Scan for the cell matching the given text and deliver its (X, Y) coordinate at center. 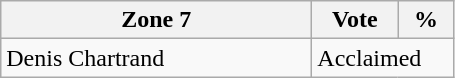
Zone 7 (156, 20)
% (426, 20)
Denis Chartrand (156, 58)
Vote (355, 20)
Acclaimed (383, 58)
